Provide the (x, y) coordinate of the cell's center where the given text is located.  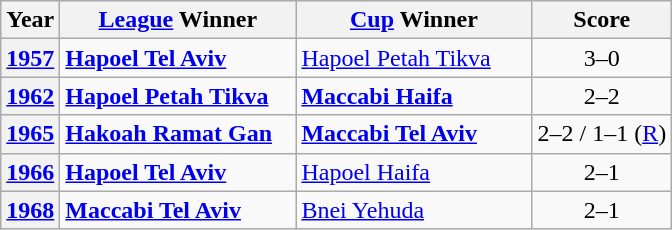
Cup Winner (414, 20)
Year (30, 20)
1968 (30, 210)
1966 (30, 172)
Score (602, 20)
1962 (30, 96)
League Winner (178, 20)
2–2 (602, 96)
2–2 / 1–1 (R) (602, 134)
Hapoel Haifa (414, 172)
1957 (30, 58)
Hakoah Ramat Gan (178, 134)
Bnei Yehuda (414, 210)
Maccabi Haifa (414, 96)
3–0 (602, 58)
1965 (30, 134)
